Extract the (x, y) coordinate from the center of the cell holding the provided text.  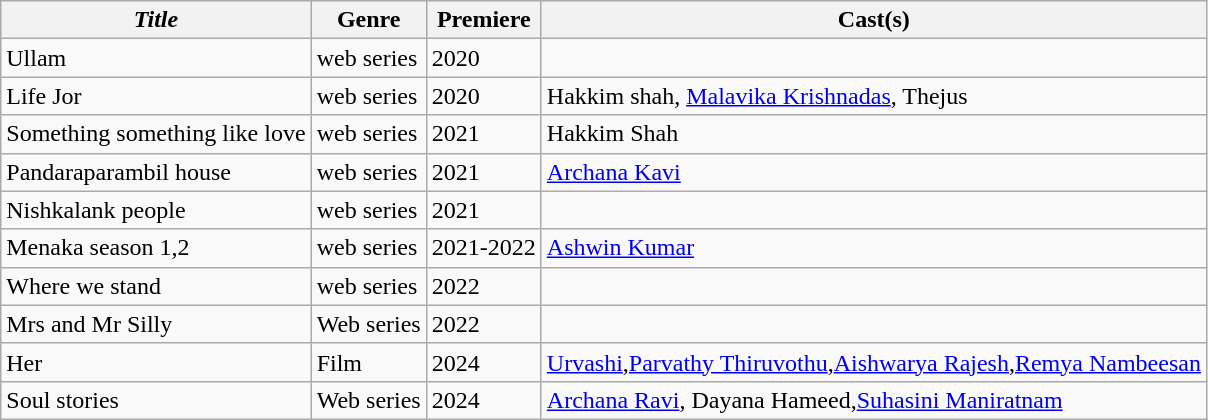
Hakkim Shah (874, 134)
Pandaraparambil house (156, 172)
Her (156, 362)
2021-2022 (484, 248)
Archana Kavi (874, 172)
Urvashi,Parvathy Thiruvothu,Aishwarya Rajesh,Remya Nambeesan (874, 362)
Life Jor (156, 96)
Genre (368, 20)
Archana Ravi, Dayana Hameed,Suhasini Maniratnam (874, 400)
Something something like love (156, 134)
Title (156, 20)
Ashwin Kumar (874, 248)
Soul stories (156, 400)
Menaka season 1,2 (156, 248)
Cast(s) (874, 20)
Film (368, 362)
Where we stand (156, 286)
Mrs and Mr Silly (156, 324)
Ullam (156, 58)
Nishkalank people (156, 210)
Premiere (484, 20)
Hakkim shah, Malavika Krishnadas, Thejus (874, 96)
